Search for the cell housing the specified text and yield its (X, Y) center coordinate. 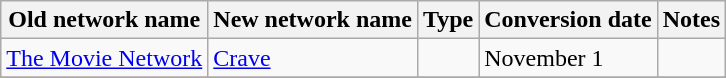
The Movie Network (104, 58)
Notes (691, 20)
November 1 (568, 58)
Crave (313, 58)
New network name (313, 20)
Conversion date (568, 20)
Old network name (104, 20)
Type (448, 20)
